Output the (x, y) coordinate of the center of the cell containing the given text.  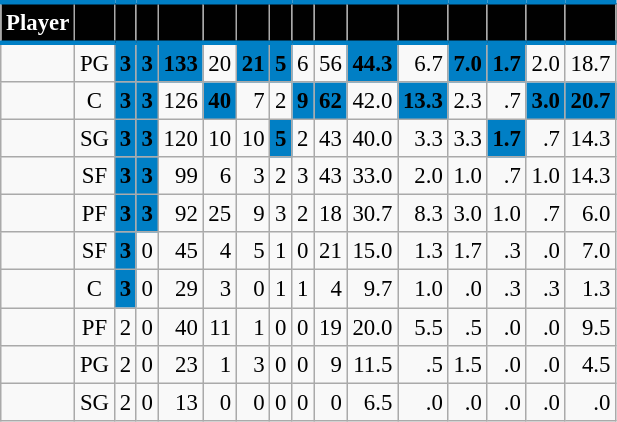
7 (252, 101)
5.5 (423, 327)
6.7 (423, 62)
44.3 (372, 62)
20 (220, 62)
9.5 (590, 327)
92 (180, 214)
25 (220, 214)
33.0 (372, 176)
42.0 (372, 101)
62 (330, 101)
20.7 (590, 101)
40.0 (372, 139)
13 (180, 402)
29 (180, 289)
126 (180, 101)
18.7 (590, 62)
6.5 (372, 402)
Player (38, 22)
6.0 (590, 214)
99 (180, 176)
23 (180, 364)
2.3 (468, 101)
1.5 (468, 364)
133 (180, 62)
11 (220, 327)
8.3 (423, 214)
56 (330, 62)
19 (330, 327)
120 (180, 139)
30.7 (372, 214)
15.0 (372, 251)
20.0 (372, 327)
45 (180, 251)
11.5 (372, 364)
13.3 (423, 101)
9.7 (372, 289)
18 (330, 214)
4.5 (590, 364)
